Determine the [x, y] coordinate at the center of the cell enclosing the given text.  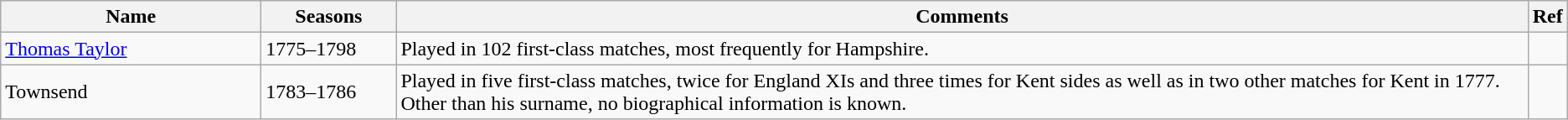
Townsend [131, 92]
Name [131, 17]
Seasons [328, 17]
Ref [1548, 17]
1783–1786 [328, 92]
1775–1798 [328, 49]
Played in 102 first-class matches, most frequently for Hampshire. [962, 49]
Comments [962, 17]
Thomas Taylor [131, 49]
